Determine the (X, Y) coordinate at the center of the cell enclosing the given text.  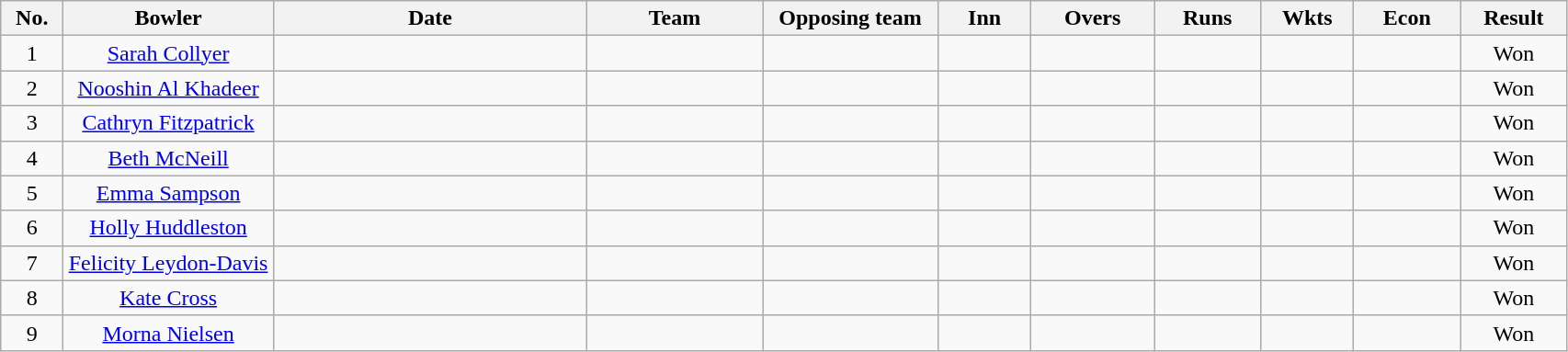
4 (32, 158)
Runs (1208, 18)
5 (32, 193)
3 (32, 123)
Cathryn Fitzpatrick (169, 123)
Overs (1093, 18)
Beth McNeill (169, 158)
Bowler (169, 18)
Sarah Collyer (169, 53)
Morna Nielsen (169, 333)
6 (32, 228)
Date (430, 18)
Emma Sampson (169, 193)
Team (675, 18)
2 (32, 88)
Result (1514, 18)
Wkts (1307, 18)
7 (32, 263)
Econ (1407, 18)
No. (32, 18)
Inn (985, 18)
Opposing team (851, 18)
Nooshin Al Khadeer (169, 88)
Holly Huddleston (169, 228)
Kate Cross (169, 298)
Felicity Leydon-Davis (169, 263)
1 (32, 53)
9 (32, 333)
8 (32, 298)
